Detect which cell encompasses the target text, then output its (X, Y) center coordinate. 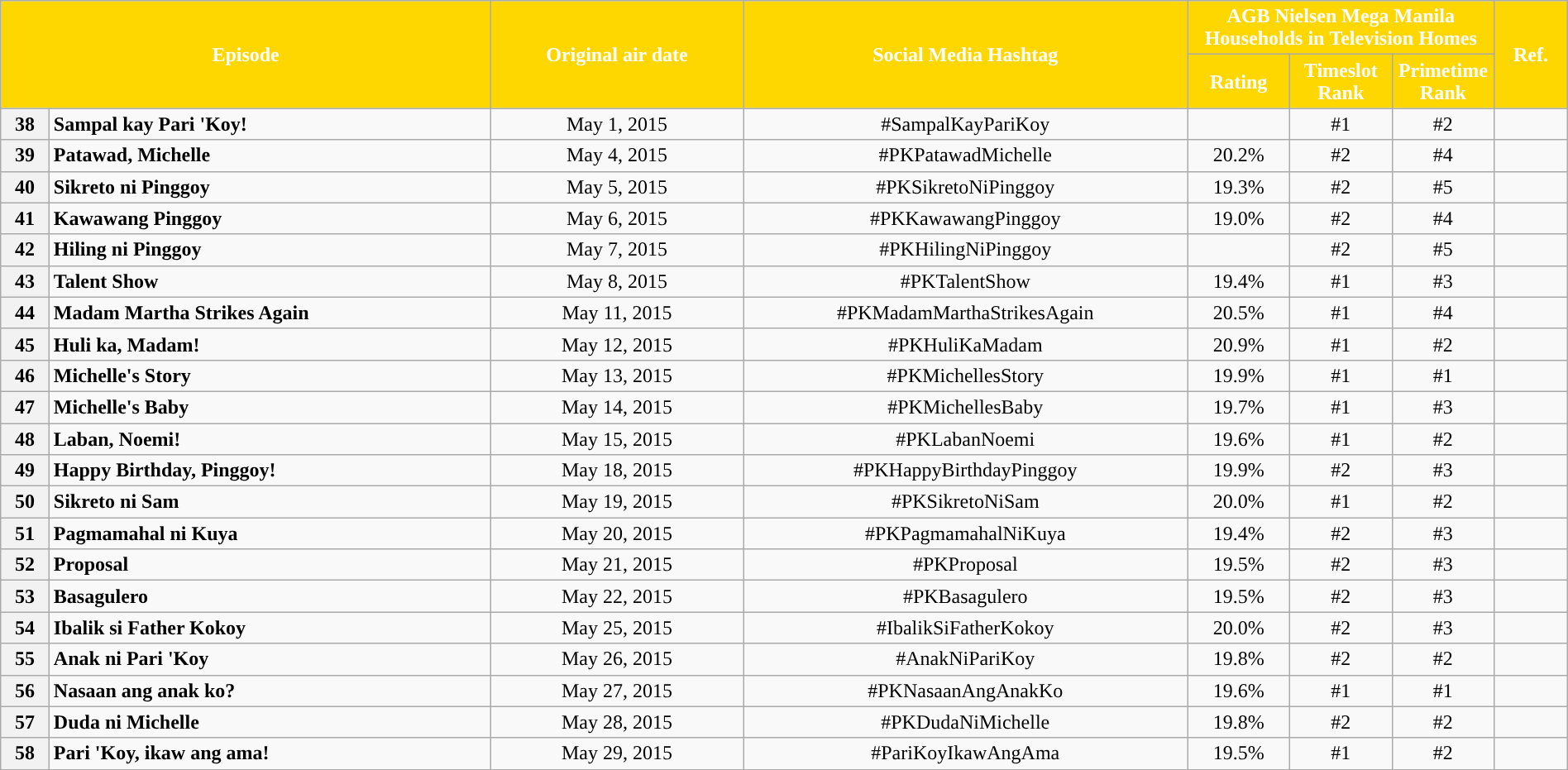
Michelle's Baby (270, 407)
#PKDudaNiMichelle (966, 722)
Talent Show (270, 281)
41 (25, 218)
43 (25, 281)
May 4, 2015 (617, 155)
Sampal kay Pari 'Koy! (270, 124)
57 (25, 722)
May 5, 2015 (617, 187)
#PKHappyBirthdayPinggoy (966, 471)
Primetime Rank (1443, 81)
Timeslot Rank (1341, 81)
#PKNasaanAngAnakKo (966, 691)
#PKBasagulero (966, 596)
#PKLabanNoemi (966, 439)
Anak ni Pari 'Koy (270, 659)
50 (25, 502)
52 (25, 565)
38 (25, 124)
19.7% (1239, 407)
Rating (1239, 81)
#AnakNiPariKoy (966, 659)
May 15, 2015 (617, 439)
#IbalikSiFatherKokoy (966, 628)
48 (25, 439)
Laban, Noemi! (270, 439)
44 (25, 313)
May 19, 2015 (617, 502)
AGB Nielsen Mega Manila Households in Television Homes (1341, 28)
47 (25, 407)
May 28, 2015 (617, 722)
20.2% (1239, 155)
#PariKoyIkawAngAma (966, 753)
#PKHilingNiPinggoy (966, 250)
45 (25, 344)
May 8, 2015 (617, 281)
Original air date (617, 55)
May 13, 2015 (617, 375)
19.3% (1239, 187)
Ibalik si Father Kokoy (270, 628)
#PKPatawadMichelle (966, 155)
Michelle's Story (270, 375)
Pari 'Koy, ikaw ang ama! (270, 753)
Happy Birthday, Pinggoy! (270, 471)
May 11, 2015 (617, 313)
Sikreto ni Pinggoy (270, 187)
May 25, 2015 (617, 628)
Proposal (270, 565)
Hiling ni Pinggoy (270, 250)
Pagmamahal ni Kuya (270, 533)
58 (25, 753)
53 (25, 596)
May 12, 2015 (617, 344)
46 (25, 375)
Ref. (1532, 55)
May 14, 2015 (617, 407)
#PKSikretoNiPinggoy (966, 187)
#PKMichellesBaby (966, 407)
#PKKawawangPinggoy (966, 218)
19.0% (1239, 218)
Duda ni Michelle (270, 722)
May 1, 2015 (617, 124)
#PKProposal (966, 565)
May 18, 2015 (617, 471)
#SampalKayPariKoy (966, 124)
40 (25, 187)
Nasaan ang anak ko? (270, 691)
Episode (246, 55)
Basagulero (270, 596)
Kawawang Pinggoy (270, 218)
May 27, 2015 (617, 691)
Social Media Hashtag (966, 55)
May 29, 2015 (617, 753)
May 21, 2015 (617, 565)
#PKMadamMarthaStrikesAgain (966, 313)
42 (25, 250)
54 (25, 628)
39 (25, 155)
Patawad, Michelle (270, 155)
55 (25, 659)
May 22, 2015 (617, 596)
#PKHuliKaMadam (966, 344)
56 (25, 691)
20.9% (1239, 344)
51 (25, 533)
Sikreto ni Sam (270, 502)
#PKSikretoNiSam (966, 502)
Huli ka, Madam! (270, 344)
#PKMichellesStory (966, 375)
#PKPagmamahalNiKuya (966, 533)
Madam Martha Strikes Again (270, 313)
May 26, 2015 (617, 659)
49 (25, 471)
May 7, 2015 (617, 250)
20.5% (1239, 313)
#PKTalentShow (966, 281)
May 6, 2015 (617, 218)
May 20, 2015 (617, 533)
